Extract the (X, Y) coordinate from the center of the cell holding the provided text.  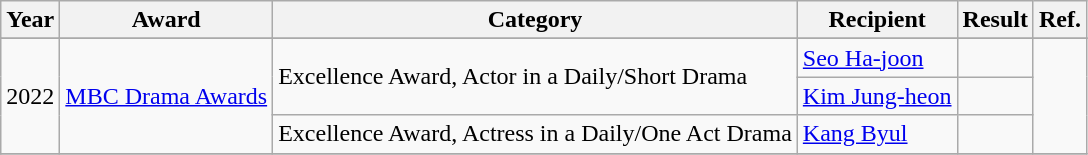
2022 (30, 96)
Excellence Award, Actress in a Daily/One Act Drama (536, 134)
Ref. (1060, 20)
Seo Ha-joon (877, 58)
Category (536, 20)
Award (166, 20)
MBC Drama Awards (166, 96)
Kim Jung-heon (877, 96)
Recipient (877, 20)
Kang Byul (877, 134)
Year (30, 20)
Excellence Award, Actor in a Daily/Short Drama (536, 77)
Result (995, 20)
